Extract the [X, Y] coordinate from the center of the cell holding the provided text.  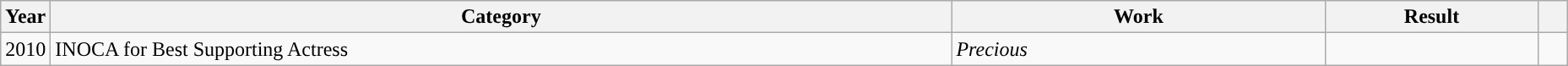
Result [1432, 17]
Year [25, 17]
Work [1138, 17]
2010 [25, 49]
Precious [1138, 49]
Category [502, 17]
INOCA for Best Supporting Actress [502, 49]
